Identify which cell holds the provided text, then report its (x, y) central coordinate. 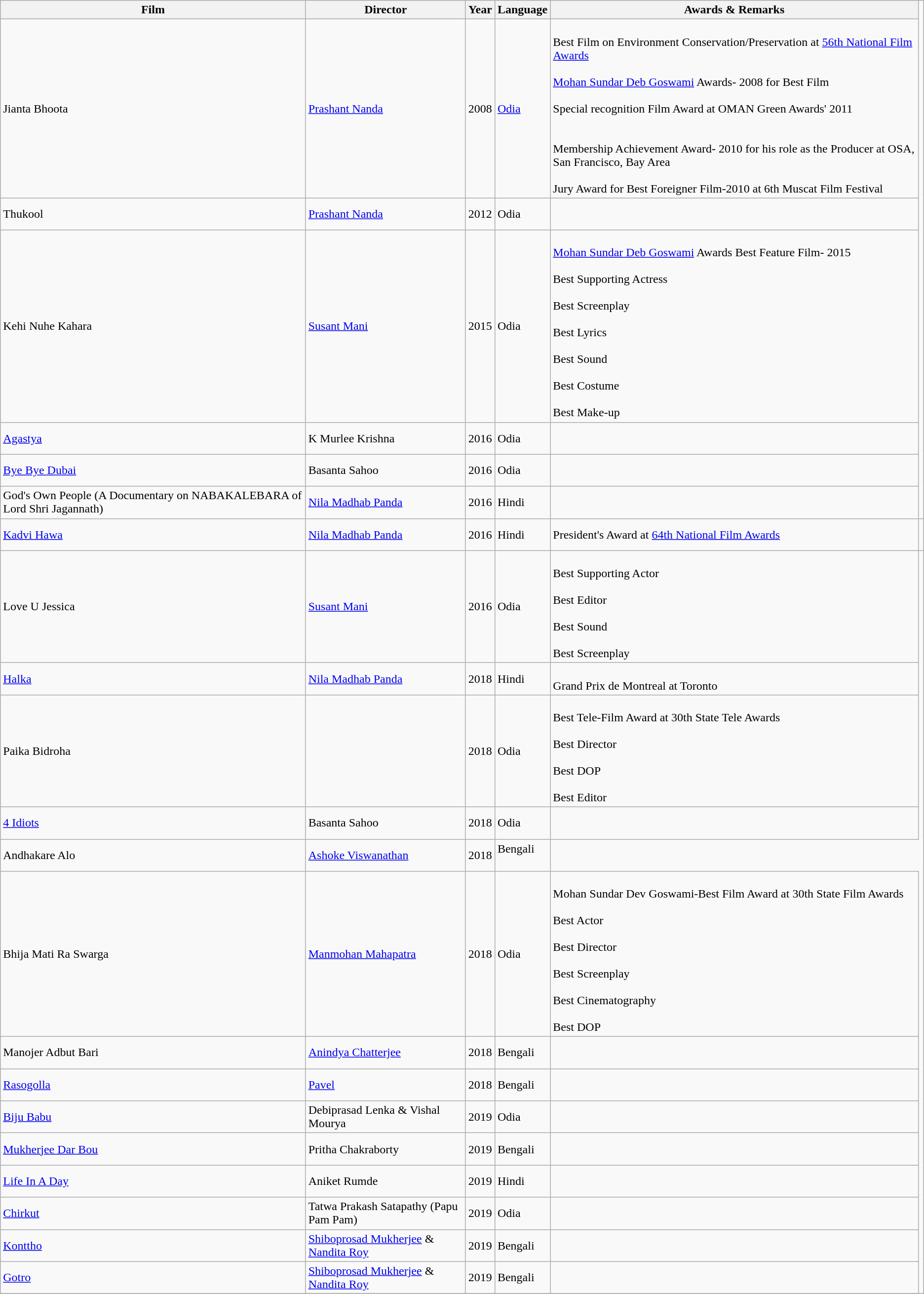
Kadvi Hawa (153, 534)
Debiprasad Lenka & Vishal Mourya (385, 1117)
2012 (480, 214)
Konttho (153, 1245)
Manmohan Mahapatra (385, 954)
Andhakare Alo (153, 855)
Bhija Mati Ra Swarga (153, 954)
Year (480, 10)
Thukool (153, 214)
Awards & Remarks (734, 10)
Mohan Sundar Deb Goswami Awards Best Feature Film- 2015 Best Supporting Actress Best Screenplay Best Lyrics Best Sound Best Costume Best Make-up (734, 326)
Film (153, 10)
Life In A Day (153, 1181)
Bye Bye Dubai (153, 470)
Manojer Adbut Bari (153, 1053)
Pavel (385, 1085)
Kehi Nuhe Kahara (153, 326)
Best Tele-Film Award at 30th State Tele Awards Best Director Best DOP Best Editor (734, 750)
Mohan Sundar Dev Goswami-Best Film Award at 30th State Film Awards Best Actor Best Director Best Screenplay Best Cinematography Best DOP (734, 954)
K Murlee Krishna (385, 438)
Jianta Bhoota (153, 109)
Love U Jessica (153, 606)
Rasogolla (153, 1085)
Agastya (153, 438)
Director (385, 10)
4 Idiots (153, 823)
2008 (480, 109)
Paika Bidroha (153, 750)
Halka (153, 678)
Chirkut (153, 1214)
Mukherjee Dar Bou (153, 1149)
Grand Prix de Montreal at Toronto (734, 678)
God's Own People (A Documentary on NABAKALEBARA of Lord Shri Jagannath) (153, 503)
Language (522, 10)
Biju Babu (153, 1117)
Gotro (153, 1278)
2015 (480, 326)
President's Award at 64th National Film Awards (734, 534)
Pritha Chakraborty (385, 1149)
Ashoke Viswanathan (385, 855)
Anindya Chatterjee (385, 1053)
Aniket Rumde (385, 1181)
Best Supporting Actor Best Editor Best Sound Best Screenplay (734, 606)
Tatwa Prakash Satapathy (Papu Pam Pam) (385, 1214)
